Capture the cell that displays the provided text and extract its [x, y] central coordinate. 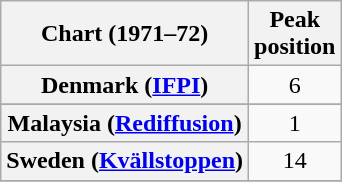
Sweden (Kvällstoppen) [125, 161]
6 [295, 85]
Malaysia (Rediffusion) [125, 123]
Denmark (IFPI) [125, 85]
1 [295, 123]
14 [295, 161]
Chart (1971–72) [125, 34]
Peakposition [295, 34]
